Find where the given text appears and provide that cell's center as (x, y) coordinate. 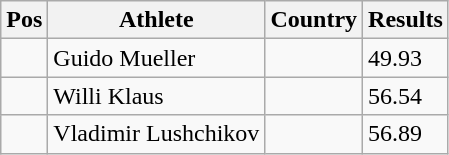
Willi Klaus (156, 96)
Country (314, 20)
56.89 (406, 134)
Results (406, 20)
Athlete (156, 20)
Guido Mueller (156, 58)
49.93 (406, 58)
Pos (24, 20)
Vladimir Lushchikov (156, 134)
56.54 (406, 96)
